Output the (x, y) coordinate of the center of the cell containing the given text.  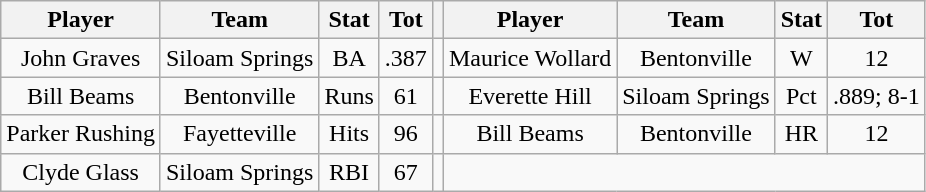
.889; 8-1 (877, 96)
Clyde Glass (81, 172)
67 (406, 172)
John Graves (81, 58)
Runs (349, 96)
Hits (349, 134)
W (801, 58)
.387 (406, 58)
96 (406, 134)
61 (406, 96)
RBI (349, 172)
Pct (801, 96)
Fayetteville (239, 134)
HR (801, 134)
Maurice Wollard (530, 58)
BA (349, 58)
Everette Hill (530, 96)
Parker Rushing (81, 134)
